Return (x, y) of the center of cell containing provided text 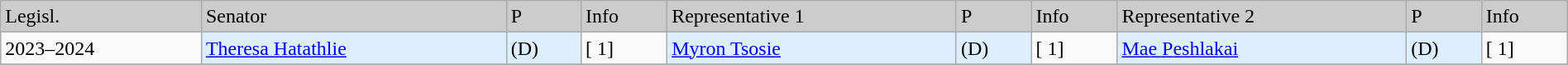
Senator (354, 17)
2023–2024 (101, 48)
Theresa Hatathlie (354, 48)
Myron Tsosie (812, 48)
Mae Peshlakai (1262, 48)
Legisl. (101, 17)
Representative 1 (812, 17)
Representative 2 (1262, 17)
